Identify which cell holds the provided text, then report its (X, Y) central coordinate. 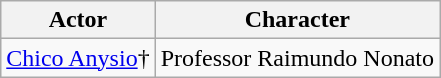
Character (297, 20)
Actor (78, 20)
Professor Raimundo Nonato (297, 58)
Chico Anysio† (78, 58)
